Pinpoint the cell where the given text exists, returning its (x, y) midpoint coordinate. 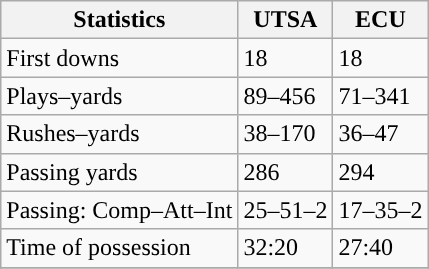
17–35–2 (380, 210)
286 (286, 172)
89–456 (286, 96)
Rushes–yards (120, 134)
25–51–2 (286, 210)
36–47 (380, 134)
UTSA (286, 20)
32:20 (286, 248)
Plays–yards (120, 96)
ECU (380, 20)
First downs (120, 58)
Time of possession (120, 248)
294 (380, 172)
Statistics (120, 20)
27:40 (380, 248)
38–170 (286, 134)
Passing: Comp–Att–Int (120, 210)
71–341 (380, 96)
Passing yards (120, 172)
